Pinpoint the cell where the given text exists, returning its (x, y) midpoint coordinate. 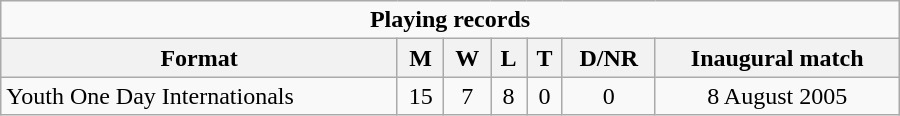
M (420, 58)
Inaugural match (777, 58)
8 (509, 96)
D/NR (608, 58)
7 (468, 96)
Youth One Day Internationals (200, 96)
8 August 2005 (777, 96)
W (468, 58)
15 (420, 96)
T (544, 58)
Playing records (450, 20)
L (509, 58)
Format (200, 58)
